Extract the (x, y) coordinate from the center of the cell holding the provided text.  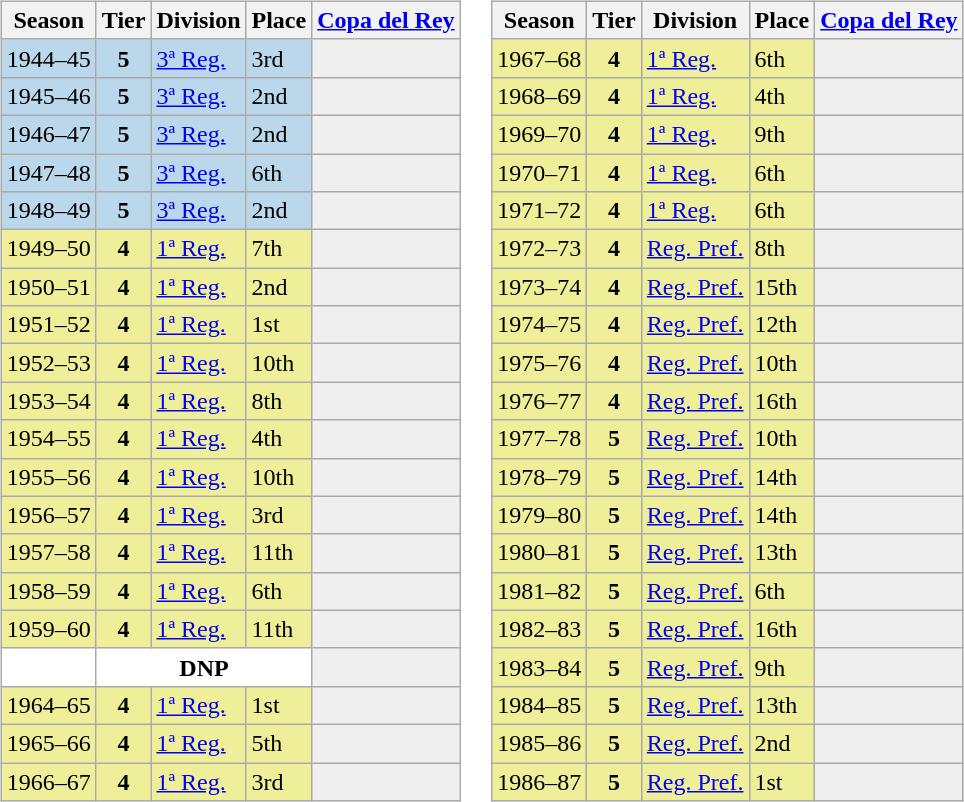
1965–66 (48, 743)
1957–58 (48, 553)
1979–80 (540, 515)
1974–75 (540, 325)
1958–59 (48, 591)
1984–85 (540, 705)
1956–57 (48, 515)
1978–79 (540, 477)
1964–65 (48, 705)
1971–72 (540, 211)
1946–47 (48, 134)
DNP (204, 667)
15th (782, 287)
1977–78 (540, 439)
1949–50 (48, 249)
1975–76 (540, 363)
1985–86 (540, 743)
1951–52 (48, 325)
1952–53 (48, 363)
12th (782, 325)
1944–45 (48, 58)
1953–54 (48, 401)
1972–73 (540, 249)
1967–68 (540, 58)
5th (279, 743)
1947–48 (48, 173)
7th (279, 249)
1959–60 (48, 629)
1948–49 (48, 211)
1969–70 (540, 134)
1966–67 (48, 781)
1950–51 (48, 287)
1982–83 (540, 629)
1986–87 (540, 781)
1968–69 (540, 96)
1973–74 (540, 287)
1976–77 (540, 401)
1955–56 (48, 477)
1983–84 (540, 667)
1945–46 (48, 96)
1954–55 (48, 439)
1980–81 (540, 553)
1981–82 (540, 591)
1970–71 (540, 173)
